Find where the given text appears and provide that cell's center as (X, Y) coordinate. 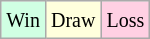
Draw (72, 20)
Loss (126, 20)
Win (24, 20)
